Locate the cell with the specified text and output its [X, Y] center coordinate. 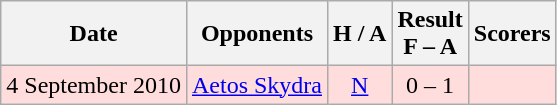
Scorers [512, 34]
Opponents [256, 34]
N [359, 85]
ResultF – A [430, 34]
H / A [359, 34]
0 – 1 [430, 85]
4 September 2010 [94, 85]
Date [94, 34]
Aetos Skydra [256, 85]
